Detect which cell encompasses the target text, then output its [x, y] center coordinate. 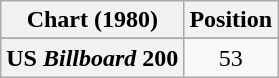
53 [231, 58]
US Billboard 200 [92, 58]
Position [231, 20]
Chart (1980) [92, 20]
